Provide the [x, y] coordinate of the cell's center where the given text is located.  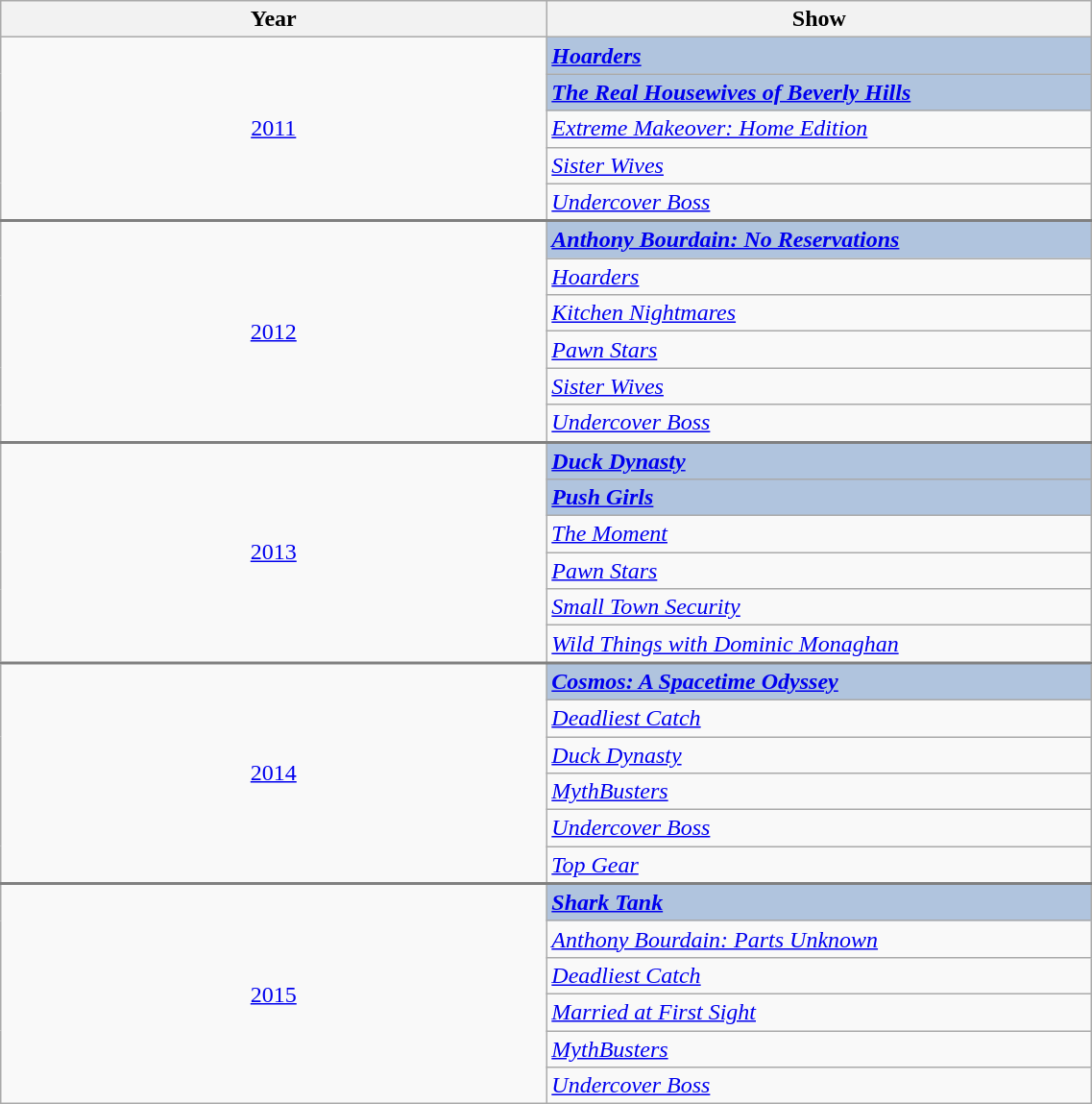
Anthony Bourdain: No Reservations [819, 240]
Top Gear [819, 865]
Small Town Security [819, 607]
Shark Tank [819, 903]
Kitchen Nightmares [819, 313]
2011 [274, 129]
The Real Housewives of Beverly Hills [819, 92]
Push Girls [819, 498]
Year [274, 19]
Extreme Makeover: Home Edition [819, 129]
Cosmos: A Spacetime Odyssey [819, 682]
Married at First Sight [819, 1012]
Wild Things with Dominic Monaghan [819, 644]
2012 [274, 331]
The Moment [819, 534]
2014 [274, 773]
Show [819, 19]
Anthony Bourdain: Parts Unknown [819, 939]
2015 [274, 994]
2013 [274, 552]
